Output the (x, y) coordinate of the center of the cell containing the given text.  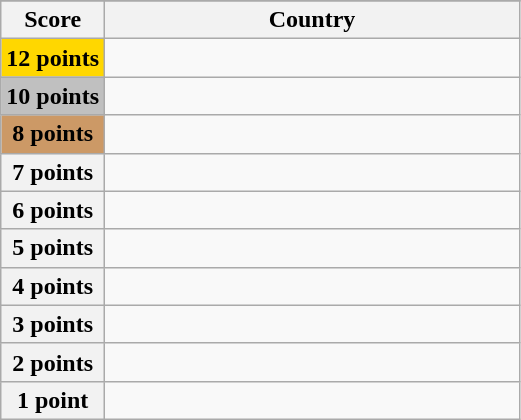
Score (53, 20)
3 points (53, 324)
1 point (53, 400)
10 points (53, 96)
12 points (53, 58)
Country (312, 20)
7 points (53, 172)
2 points (53, 362)
8 points (53, 134)
5 points (53, 248)
4 points (53, 286)
6 points (53, 210)
